Output the (x, y) coordinate of the center of the cell containing the given text.  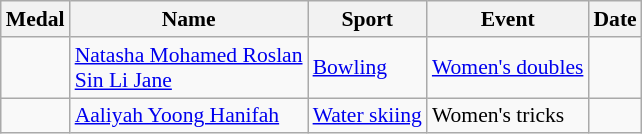
Bowling (368, 68)
Women's tricks (508, 116)
Medal (36, 19)
Water skiing (368, 116)
Natasha Mohamed RoslanSin Li Jane (189, 68)
Date (614, 19)
Aaliyah Yoong Hanifah (189, 116)
Sport (368, 19)
Name (189, 19)
Women's doubles (508, 68)
Event (508, 19)
